From the cell containing the given text, extract its center point as [X, Y] coordinate. 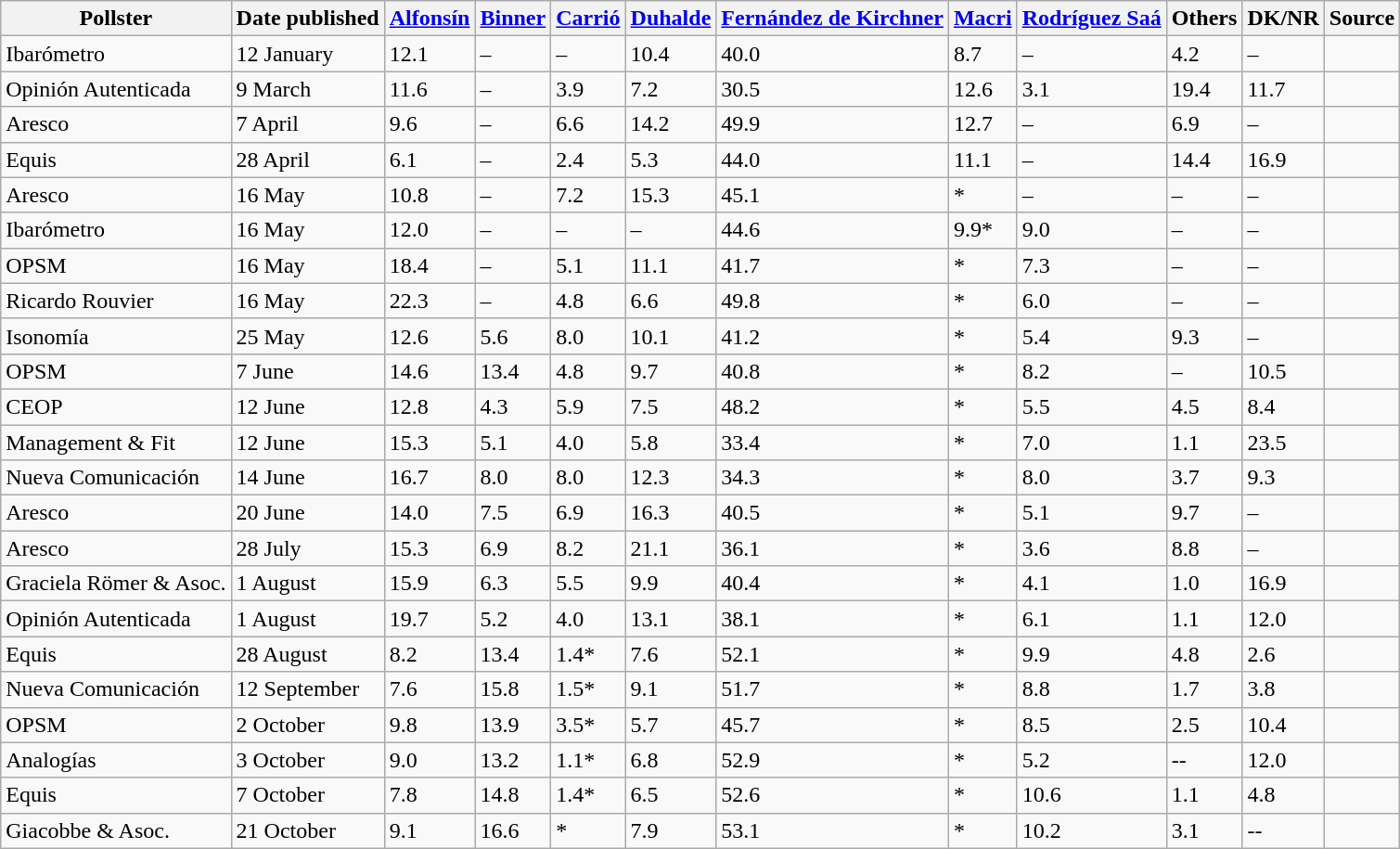
25 May [308, 336]
11.6 [430, 89]
34.3 [833, 478]
5.6 [513, 336]
Management & Fit [116, 443]
Others [1204, 19]
6.8 [671, 760]
49.8 [833, 301]
4.3 [513, 406]
3.9 [588, 89]
12.1 [430, 54]
44.0 [833, 160]
40.0 [833, 54]
15.9 [430, 584]
10.1 [671, 336]
7.0 [1091, 443]
Binner [513, 19]
12.3 [671, 478]
6.5 [671, 795]
9.8 [430, 725]
13.1 [671, 619]
3.5* [588, 725]
7.8 [430, 795]
4.1 [1091, 584]
36.1 [833, 548]
Analogías [116, 760]
23.5 [1283, 443]
40.8 [833, 371]
Carrió [588, 19]
16.3 [671, 513]
6.0 [1091, 301]
5.9 [588, 406]
3.7 [1204, 478]
16.7 [430, 478]
Fernández de Kirchner [833, 19]
8.7 [983, 54]
14.6 [430, 371]
45.7 [833, 725]
7 June [308, 371]
2.5 [1204, 725]
3.8 [1283, 689]
13.2 [513, 760]
Source [1362, 19]
CEOP [116, 406]
12.8 [430, 406]
52.1 [833, 654]
14.2 [671, 124]
10.5 [1283, 371]
19.4 [1204, 89]
4.5 [1204, 406]
5.8 [671, 443]
Pollster [116, 19]
12 September [308, 689]
Duhalde [671, 19]
14.0 [430, 513]
Macri [983, 19]
10.6 [1091, 795]
3 October [308, 760]
Graciela Römer & Asoc. [116, 584]
16.6 [513, 830]
2 October [308, 725]
Alfonsín [430, 19]
40.4 [833, 584]
40.5 [833, 513]
41.7 [833, 265]
7 April [308, 124]
9 March [308, 89]
12 January [308, 54]
4.2 [1204, 54]
28 August [308, 654]
Ricardo Rouvier [116, 301]
11.7 [1283, 89]
20 June [308, 513]
52.6 [833, 795]
6.3 [513, 584]
38.1 [833, 619]
52.9 [833, 760]
5.7 [671, 725]
14 June [308, 478]
15.8 [513, 689]
48.2 [833, 406]
45.1 [833, 195]
10.8 [430, 195]
49.9 [833, 124]
14.8 [513, 795]
2.6 [1283, 654]
7.3 [1091, 265]
Giacobbe & Asoc. [116, 830]
5.3 [671, 160]
8.5 [1091, 725]
7.9 [671, 830]
7 October [308, 795]
1.5* [588, 689]
1.0 [1204, 584]
10.2 [1091, 830]
5.4 [1091, 336]
1.1* [588, 760]
9.6 [430, 124]
Date published [308, 19]
2.4 [588, 160]
44.6 [833, 230]
22.3 [430, 301]
41.2 [833, 336]
30.5 [833, 89]
53.1 [833, 830]
14.4 [1204, 160]
13.9 [513, 725]
28 July [308, 548]
21.1 [671, 548]
9.9* [983, 230]
12.7 [983, 124]
21 October [308, 830]
51.7 [833, 689]
8.4 [1283, 406]
33.4 [833, 443]
18.4 [430, 265]
Isonomía [116, 336]
28 April [308, 160]
3.6 [1091, 548]
1.7 [1204, 689]
Rodríguez Saá [1091, 19]
19.7 [430, 619]
DK/NR [1283, 19]
